Find where the given text appears and provide that cell's center as [x, y] coordinate. 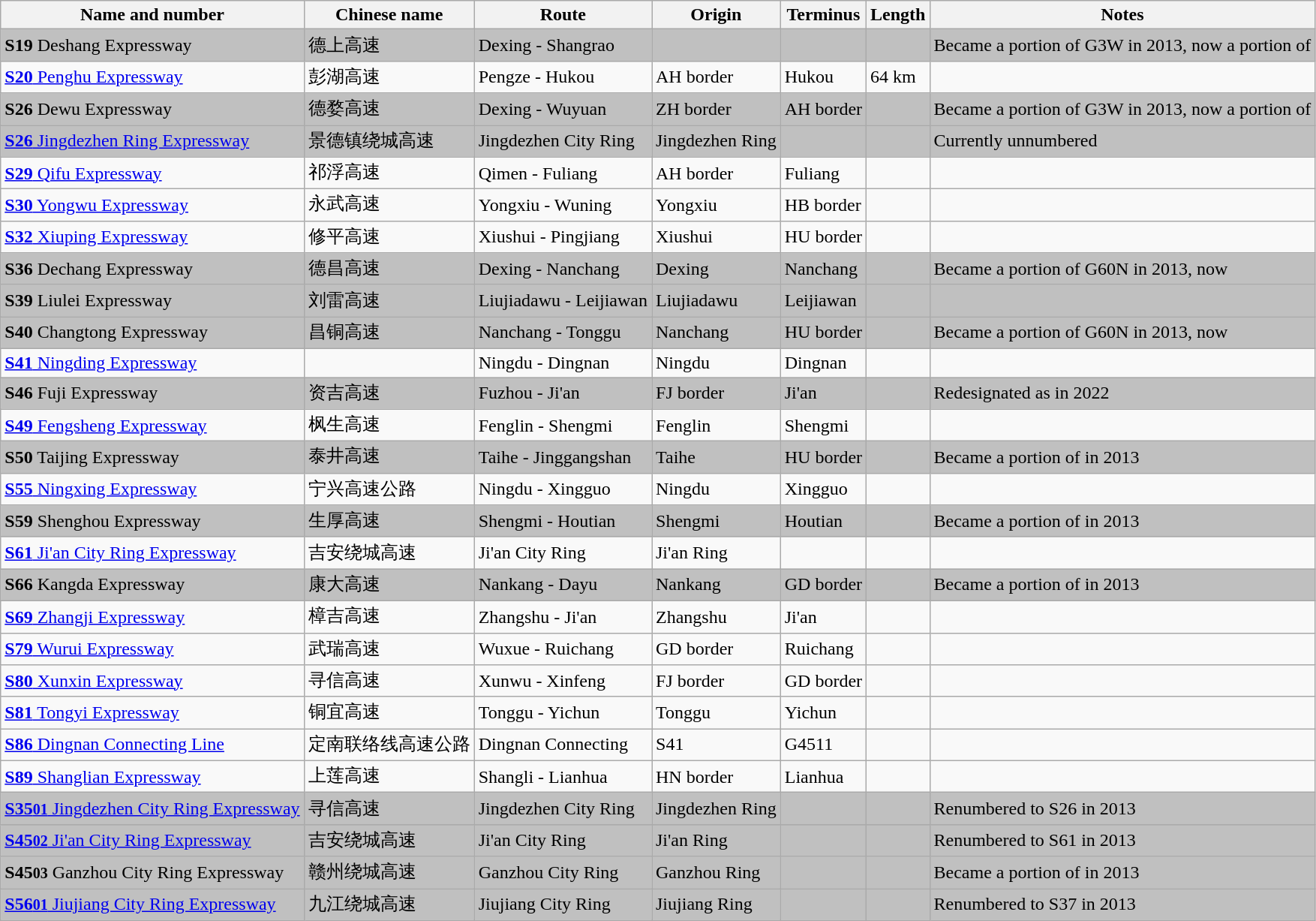
S61 Ji'an City Ring Expressway [152, 552]
HN border [716, 776]
Jiujiang Ring [716, 905]
景德镇绕城高速 [389, 141]
Ningdu - Xingguo [563, 489]
S19 Deshang Expressway [152, 45]
S86 Dingnan Connecting Line [152, 745]
S36 Dechang Expressway [152, 269]
定南联络线高速公路 [389, 745]
S59 Shenghou Expressway [152, 521]
Name and number [152, 15]
S89 Shanglian Expressway [152, 776]
泰井高速 [389, 458]
Length [898, 15]
修平高速 [389, 237]
Dexing [716, 269]
S49 Fengsheng Expressway [152, 425]
Renumbered to S37 in 2013 [1122, 905]
Fuliang [823, 173]
Dexing - Nanchang [563, 269]
德上高速 [389, 45]
Xingguo [823, 489]
Wuxue - Ruichang [563, 649]
Xunwu - Xinfeng [563, 682]
S26 Jingdezhen Ring Expressway [152, 141]
S81 Tongyi Expressway [152, 713]
S41 [716, 745]
HB border [823, 206]
Shengmi - Houtian [563, 521]
Dexing - Wuyuan [563, 110]
上莲高速 [389, 776]
Notes [1122, 15]
S29 Qifu Expressway [152, 173]
昌铜高速 [389, 333]
刘雷高速 [389, 300]
宁兴高速公路 [389, 489]
Dingnan Connecting [563, 745]
樟吉高速 [389, 617]
S5601 Jiujiang City Ring Expressway [152, 905]
Tonggu - Yichun [563, 713]
德昌高速 [389, 269]
Taihe [716, 458]
铜宜高速 [389, 713]
Nanchang - Tonggu [563, 333]
Hukou [823, 77]
Yongxiu [716, 206]
S26 Dewu Expressway [152, 110]
Nankang - Dayu [563, 585]
Chinese name [389, 15]
赣州绕城高速 [389, 872]
枫生高速 [389, 425]
S69 Zhangji Expressway [152, 617]
S3501 Jingdezhen City Ring Expressway [152, 809]
Fenglin - Shengmi [563, 425]
S80 Xunxin Expressway [152, 682]
德婺高速 [389, 110]
Zhangshu - Ji'an [563, 617]
Dexing - Shangrao [563, 45]
Tonggu [716, 713]
康大高速 [389, 585]
Terminus [823, 15]
Yichun [823, 713]
Dingnan [823, 363]
ZH border [716, 110]
S30 Yongwu Expressway [152, 206]
Renumbered to S26 in 2013 [1122, 809]
S55 Ningxing Expressway [152, 489]
Route [563, 15]
Ganzhou Ring [716, 872]
资吉高速 [389, 393]
G4511 [823, 745]
Fuzhou - Ji'an [563, 393]
Lianhua [823, 776]
Origin [716, 15]
Ruichang [823, 649]
S20 Penghu Expressway [152, 77]
S39 Liulei Expressway [152, 300]
S4502 Ji'an City Ring Expressway [152, 841]
Redesignated as in 2022 [1122, 393]
Nankang [716, 585]
武瑞高速 [389, 649]
永武高速 [389, 206]
Liujiadawu [716, 300]
Shangli - Lianhua [563, 776]
Houtian [823, 521]
Currently unnumbered [1122, 141]
生厚高速 [389, 521]
Renumbered to S61 in 2013 [1122, 841]
Xiushui - Pingjiang [563, 237]
Ganzhou City Ring [563, 872]
Jiujiang City Ring [563, 905]
祁浮高速 [389, 173]
Leijiawan [823, 300]
S41 Ningding Expressway [152, 363]
S46 Fuji Expressway [152, 393]
S50 Taijing Expressway [152, 458]
Yongxiu - Wuning [563, 206]
S79 Wurui Expressway [152, 649]
彭湖高速 [389, 77]
64 km [898, 77]
Ningdu - Dingnan [563, 363]
Fenglin [716, 425]
Qimen - Fuliang [563, 173]
S4503 Ganzhou City Ring Expressway [152, 872]
Xiushui [716, 237]
Liujiadawu - Leijiawan [563, 300]
S32 Xiuping Expressway [152, 237]
Zhangshu [716, 617]
Pengze - Hukou [563, 77]
S40 Changtong Expressway [152, 333]
Taihe - Jinggangshan [563, 458]
S66 Kangda Expressway [152, 585]
九江绕城高速 [389, 905]
